Identify which cell holds the provided text, then report its (X, Y) central coordinate. 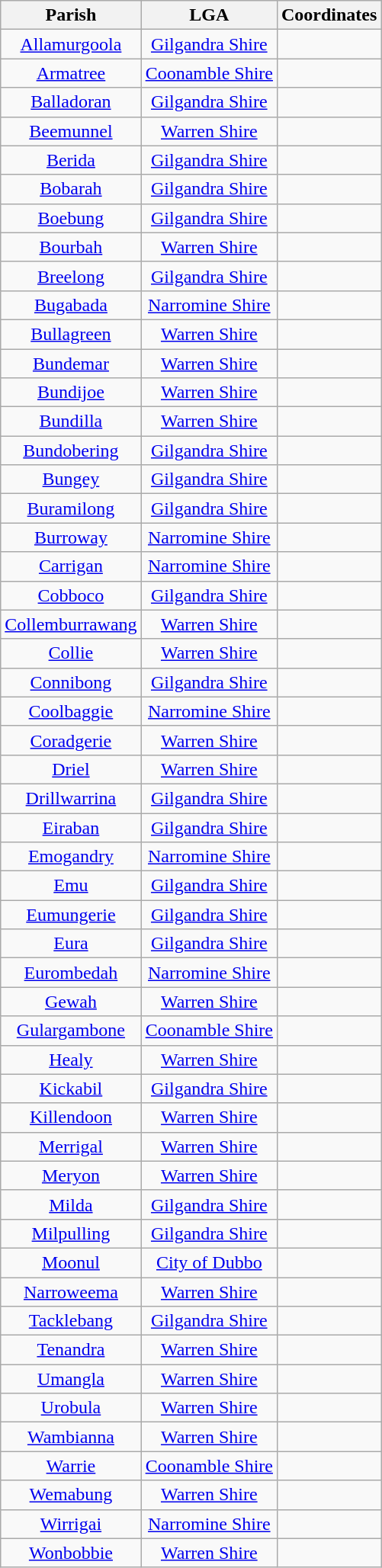
Bundilla (71, 422)
Collie (71, 653)
Tenandra (71, 1350)
Collemburrawang (71, 624)
Emogandry (71, 857)
Allamurgoola (71, 44)
Kickabil (71, 1089)
Healy (71, 1060)
Coordinates (329, 15)
Bundobering (71, 451)
Narroweema (71, 1292)
Wemabung (71, 1495)
Meryon (71, 1175)
LGA (209, 15)
Cobboco (71, 595)
Umangla (71, 1379)
Milpulling (71, 1233)
Beemunnel (71, 131)
Berida (71, 160)
Bullagreen (71, 334)
Balladoran (71, 102)
Wambianna (71, 1437)
Bungey (71, 479)
Bundijoe (71, 393)
Bugabada (71, 305)
Bundemar (71, 364)
Armatree (71, 73)
Merrigal (71, 1146)
Parish (71, 15)
Eura (71, 944)
Urobula (71, 1408)
Wonbobbie (71, 1553)
Carrigan (71, 566)
Drillwarrina (71, 798)
Coradgerie (71, 740)
Connibong (71, 682)
Buramilong (71, 508)
Moonul (71, 1262)
Gewah (71, 1002)
Boebung (71, 218)
Killendoon (71, 1117)
Emu (71, 886)
Breelong (71, 276)
City of Dubbo (209, 1262)
Bobarah (71, 189)
Driel (71, 769)
Eiraban (71, 827)
Wirrigai (71, 1524)
Bourbah (71, 247)
Burroway (71, 537)
Coolbaggie (71, 711)
Eumungerie (71, 915)
Eurombedah (71, 973)
Warrie (71, 1466)
Gulargambone (71, 1031)
Tacklebang (71, 1321)
Milda (71, 1204)
